Determine the (X, Y) coordinate at the center of the cell enclosing the given text.  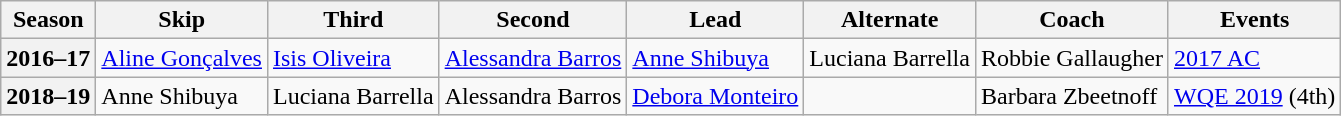
Third (353, 20)
Debora Monteiro (716, 96)
WQE 2019 (4th) (1254, 96)
2016–17 (48, 58)
Alternate (890, 20)
Coach (1072, 20)
Aline Gonçalves (182, 58)
Events (1254, 20)
2018–19 (48, 96)
Robbie Gallaugher (1072, 58)
Skip (182, 20)
Barbara Zbeetnoff (1072, 96)
2017 AC (1254, 58)
Isis Oliveira (353, 58)
Second (533, 20)
Lead (716, 20)
Season (48, 20)
